Identify which cell holds the provided text, then report its [X, Y] central coordinate. 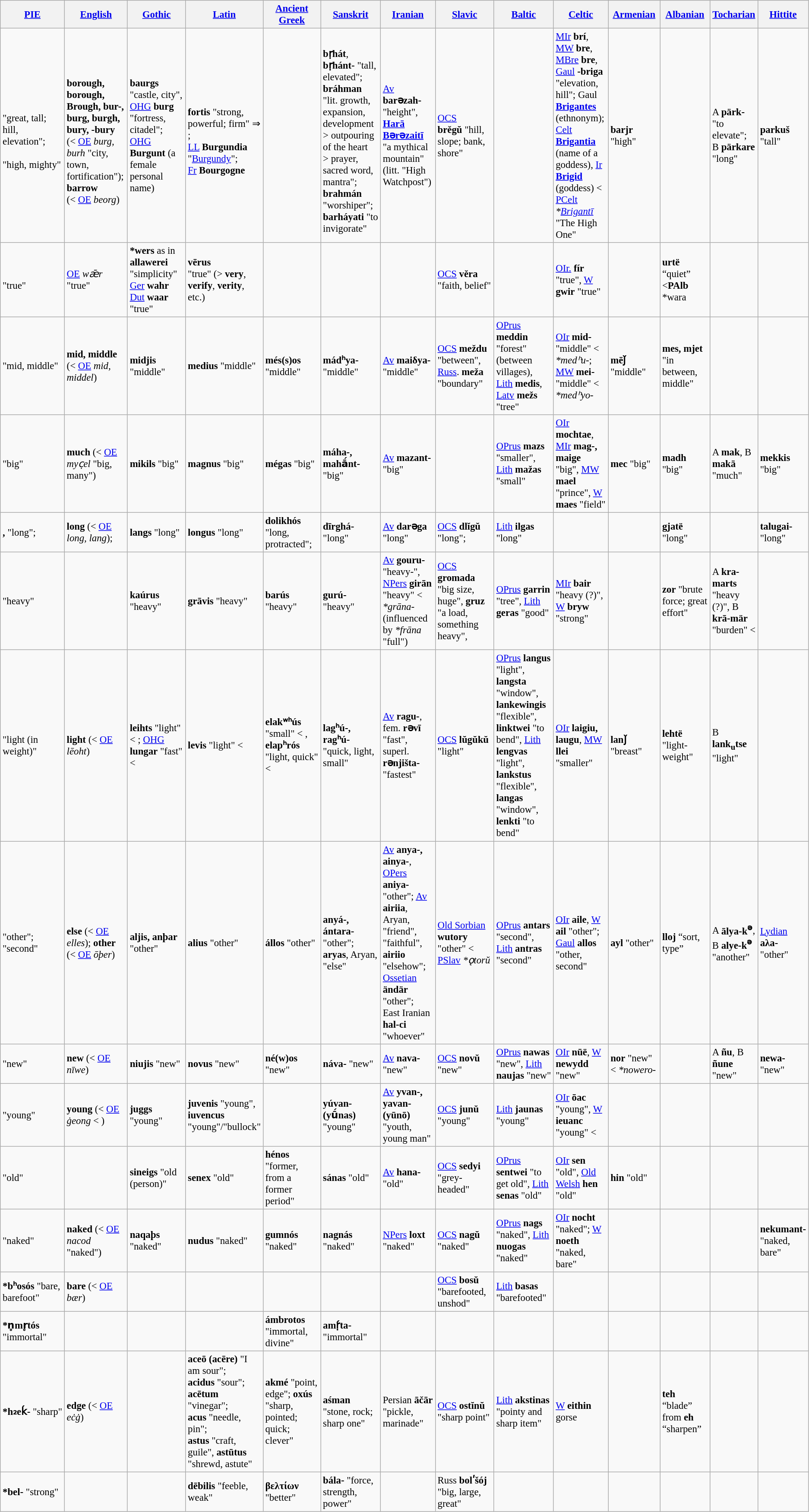
sineigs "old (person)" [156, 1177]
yúvan- (yū́nas) "young" [351, 1115]
dolikhós "long, protracted"; [292, 533]
*wers as in allawerei "simplicity" Ger wahr Dut waar "true" [156, 280]
*h₂eḱ- "sharp" [33, 1411]
"naked" [33, 1241]
sánas "old" [351, 1177]
nudus "naked" [224, 1241]
OIr mid- "middle" < *medʰu-; MW mei- "middle" < *medʰyo- [581, 366]
akmé "point, edge"; oxús "sharp, pointed; quick; clever" [292, 1411]
aceō (acēre) "I am sour"; acidus "sour"; acētum "vinegar"; acus "needle, pin"; astus "craft, guile", astūtus "shrewd, astute" [224, 1411]
lanǰ "breast" [634, 746]
mikils "big" [156, 464]
fortis "strong, powerful; firm" ⇒ ; LL Burgundia "Burgundy"; Fr Bourgogne [224, 136]
lloj “sort, type” [685, 943]
Lith ilgas "long" [524, 533]
*n̥mr̥tós "immortal" [33, 1331]
"other"; "second" [33, 943]
OCS dlĭgŭ "long"; [465, 533]
longus "long" [224, 533]
lehtë "light-weight" [685, 746]
dēbilis "feeble, weak" [224, 1492]
PIE [33, 15]
mádʰya- "middle" [351, 366]
OIr sen "old", Old Welsh hen "old" [581, 1177]
"old" [33, 1177]
Celtic [581, 15]
"heavy" [33, 602]
"young" [33, 1115]
mēǰ "middle" [634, 366]
else (< OE elles); other (< OE ōþer) [96, 943]
B lankutse "light" [734, 746]
newa- "new" [783, 1064]
Latin [224, 15]
Albanian [685, 15]
long (< OE long, lang); [96, 533]
Lith jaunas "young" [524, 1115]
gjatë "long" [685, 533]
A kra-marts "heavy (?)", B krā-mär "burden" < [734, 602]
Av nava- "new" [408, 1064]
English [96, 15]
Armenian [634, 15]
A pärk- "to elevate"; B pärkare "long" [734, 136]
Av ragu-, fem. rǝvī "fast", superl. rǝnjišta- "fastest" [408, 746]
OIr nūë, W newydd "new" [581, 1064]
mes, mjet "in between, middle" [685, 366]
naqaþs "naked" [156, 1241]
nor "new" < *nowero- [634, 1064]
talugai- "long" [783, 533]
juggs "young" [156, 1115]
Gothic [156, 15]
Hittite [783, 15]
OCS novŭ "new" [465, 1064]
zor "brute force; great effort" [685, 602]
OE wǣr "true" [96, 280]
OPrus mazs "smaller", Lith mažas "small" [524, 464]
nagnás "naked" [351, 1241]
OCS věra "faith, belief" [465, 280]
parkuš "tall" [783, 136]
langs "long" [156, 533]
hénos "former, from a former period" [292, 1177]
light (< OE lēoht) [96, 746]
"light (in weight)" [33, 746]
bála- "force, strength, power" [351, 1492]
"true" [33, 280]
OCS bosŭ "barefooted, unshod" [465, 1292]
senex "old" [224, 1177]
Persian āčār "pickle, marinade" [408, 1411]
vērus "true" (> very, verify, verity, etc.) [224, 280]
amṛ́ta- "immortal" [351, 1331]
barús "heavy" [292, 602]
Av maiδya- "middle" [408, 366]
Sanskrit [351, 15]
young (< OE ġeong < ) [96, 1115]
A mak, B makā "much" [734, 464]
barjr "high" [634, 136]
levis "light" < [224, 746]
mid, middle (< OE mid, middel) [96, 366]
Av yvan-, yavan- (yūnō) "youth, young man" [408, 1115]
new (< OE nīwe) [96, 1064]
edge (< OE eċġ) [96, 1411]
OIr mochtae, MIr mag-, maige "big", MW mael "prince", W maes "field" [581, 464]
OPrus garrin "tree", Lith geras "good" [524, 602]
OCS lŭgŭkŭ "light" [465, 746]
Av darəga "long" [408, 533]
OCSbrěgŭ "hill, slope; bank, shore" [465, 136]
OCS nagŭ "naked" [465, 1241]
OIr nocht "naked"; W noeth "naked, bare" [581, 1241]
kaúrus "heavy" [156, 602]
alius "other" [224, 943]
mégas "big" [292, 464]
OPrus nags "naked", Lith nuogas "naked" [524, 1241]
aśman "stone, rock; sharp one" [351, 1411]
mec "big" [634, 464]
anyá-, ántara- "other"; aryas, Aryan, "else" [351, 943]
Av barəzah‑ "height", Harā Bərəzaitī "a mythical mountain" (litt. "High Watchpost") [408, 136]
NPers loxt "naked" [408, 1241]
naked (< OE nacod "naked") [96, 1241]
bare (< OE bær) [96, 1292]
MIr bair "heavy (?)", W bryw "strong" [581, 602]
, "long"; [33, 533]
A ālya-kə, B alye-kə "another" [734, 943]
much (< OE myc̣el "big, many") [96, 464]
*bʰosós "bare, barefoot" [33, 1292]
gumnós "naked" [292, 1241]
lagʰú-, ragʰú- "quick, light, small" [351, 746]
"great, tall; hill, elevation"; "high, mighty" [33, 136]
OPrus sentwei "to get old", Lith senas "old" [524, 1177]
Lith akstinas "pointy and sharp item" [524, 1411]
A ñu, B ñune "new" [734, 1064]
hin "old" [634, 1177]
náva- "new" [351, 1064]
W eithin gorse [581, 1411]
urtë “quiet” <PAlb *wara [685, 280]
"mid, middle" [33, 366]
OIr laigiu, laugu, MW llei "smaller" [581, 746]
mekkis "big" [783, 464]
ámbrotos "immortal, divine" [292, 1331]
Baltic [524, 15]
medius "middle" [224, 366]
OPrus antars "second", Lith antras "second" [524, 943]
magnus "big" [224, 464]
Lydian aλa- "other" [783, 943]
OIr aile, W ail "other";Gaul allos "other, second" [581, 943]
teh “blade” from eh “sharpen” [685, 1411]
OCS meždu "between", Russ. meža "boundary" [465, 366]
midjis "middle" [156, 366]
madh "big" [685, 464]
més(s)os "middle" [292, 366]
OCS gromada "big size, huge", gruz "a load, something heavy", [465, 602]
Old Sorbian wutory "other" < PSlav *ǫtorŭ [465, 943]
gurú- "heavy" [351, 602]
nekumant- "naked, bare" [783, 1241]
juvenis "young", iuvencus "young"/"bullock" [224, 1115]
Iranian [408, 15]
"new" [33, 1064]
leihts "light" < ; OHG lungar "fast" < [156, 746]
OIr. fír "true", W gwir "true" [581, 280]
Lith basas "barefooted" [524, 1292]
OCS junŭ "young" [465, 1115]
dīrghá- "long" [351, 533]
ayl "other" [634, 943]
niujis "new" [156, 1064]
Av hana- "old" [408, 1177]
βελτίων "better" [292, 1492]
OCS ostĭnŭ "sharp point" [465, 1411]
Russ bolʹšój "big, large, great" [465, 1492]
OCS sedyi "grey-headed" [465, 1177]
Av mazant- "big" [408, 464]
OPrus meddin "forest" (between villages), Lith medis, Latv mežs "tree" [524, 366]
Slavic [465, 15]
novus "new" [224, 1064]
grāvis "heavy" [224, 602]
Av gouru- "heavy-", NPers girān "heavy" < *grāna- (influenced by *frāna "full") [408, 602]
baurgs "castle, city", OHG burg "fortress, citadel";OHG Burgunt (a female personal name) [156, 136]
"big" [33, 464]
Tocharian [734, 15]
né(w)os "new" [292, 1064]
állos "other" [292, 943]
elakʷʰús "small" < , elapʰrós "light, quick" < [292, 746]
OPrus nawas "new", Lith naujas "new" [524, 1064]
*bel- "strong" [33, 1492]
máha-, mahā́nt- "big" [351, 464]
aljis, anþar "other" [156, 943]
borough, borough, Brough, bur-, burg, burgh, bury, -bury (< OE burg, burh "city, town, fortification"); barrow (< OE beorg) [96, 136]
Ancient Greek [292, 15]
OIr ōac "young", W ieuanc "young" < [581, 1115]
